For the text-containing cell, return its midpoint in [X, Y] coordinate format. 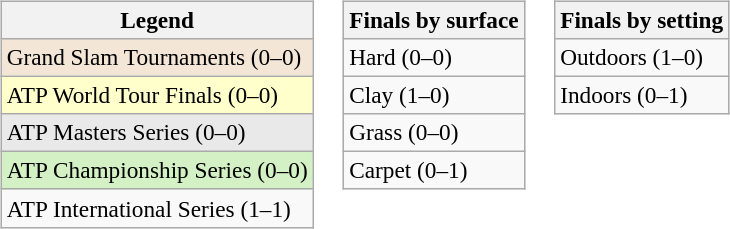
Grass (0–0) [434, 133]
Legend [157, 20]
Outdoors (1–0) [642, 57]
Finals by surface [434, 20]
Hard (0–0) [434, 57]
ATP International Series (1–1) [157, 208]
Carpet (0–1) [434, 171]
ATP Championship Series (0–0) [157, 171]
Clay (1–0) [434, 95]
ATP Masters Series (0–0) [157, 133]
Grand Slam Tournaments (0–0) [157, 57]
Indoors (0–1) [642, 95]
Finals by setting [642, 20]
ATP World Tour Finals (0–0) [157, 95]
